From the cell containing the given text, extract its center point as (x, y) coordinate. 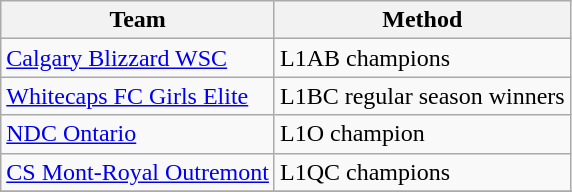
L1AB champions (422, 58)
Whitecaps FC Girls Elite (138, 96)
L1QC champions (422, 172)
L1O champion (422, 134)
L1BC regular season winners (422, 96)
Calgary Blizzard WSC (138, 58)
Method (422, 20)
NDC Ontario (138, 134)
CS Mont-Royal Outremont (138, 172)
Team (138, 20)
